Identify which cell holds the provided text, then report its [x, y] central coordinate. 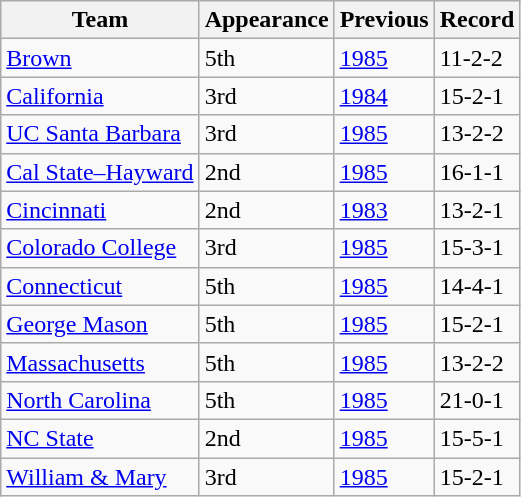
Record [477, 20]
Previous [384, 20]
North Carolina [100, 400]
14-4-1 [477, 286]
Cal State–Hayward [100, 172]
13-2-1 [477, 210]
Appearance [266, 20]
15-5-1 [477, 438]
Team [100, 20]
UC Santa Barbara [100, 134]
Colorado College [100, 248]
Massachusetts [100, 362]
16-1-1 [477, 172]
Brown [100, 58]
1983 [384, 210]
1984 [384, 96]
George Mason [100, 324]
California [100, 96]
Connecticut [100, 286]
Cincinnati [100, 210]
15-3-1 [477, 248]
11-2-2 [477, 58]
NC State [100, 438]
21-0-1 [477, 400]
William & Mary [100, 477]
